Scan for the cell matching the given text and deliver its [x, y] coordinate at center. 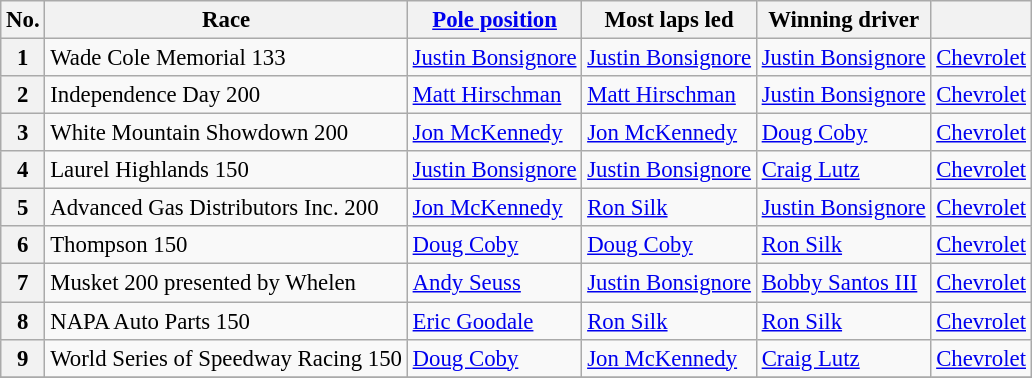
5 [23, 208]
Pole position [494, 20]
No. [23, 20]
Race [226, 20]
Andy Seuss [494, 283]
Wade Cole Memorial 133 [226, 58]
Thompson 150 [226, 245]
6 [23, 245]
NAPA Auto Parts 150 [226, 321]
White Mountain Showdown 200 [226, 133]
8 [23, 321]
Musket 200 presented by Whelen [226, 283]
4 [23, 170]
Advanced Gas Distributors Inc. 200 [226, 208]
Winning driver [844, 20]
2 [23, 95]
Eric Goodale [494, 321]
Bobby Santos III [844, 283]
Most laps led [670, 20]
3 [23, 133]
9 [23, 358]
1 [23, 58]
7 [23, 283]
Laurel Highlands 150 [226, 170]
Independence Day 200 [226, 95]
World Series of Speedway Racing 150 [226, 358]
